Search for the cell housing the specified text and yield its (x, y) center coordinate. 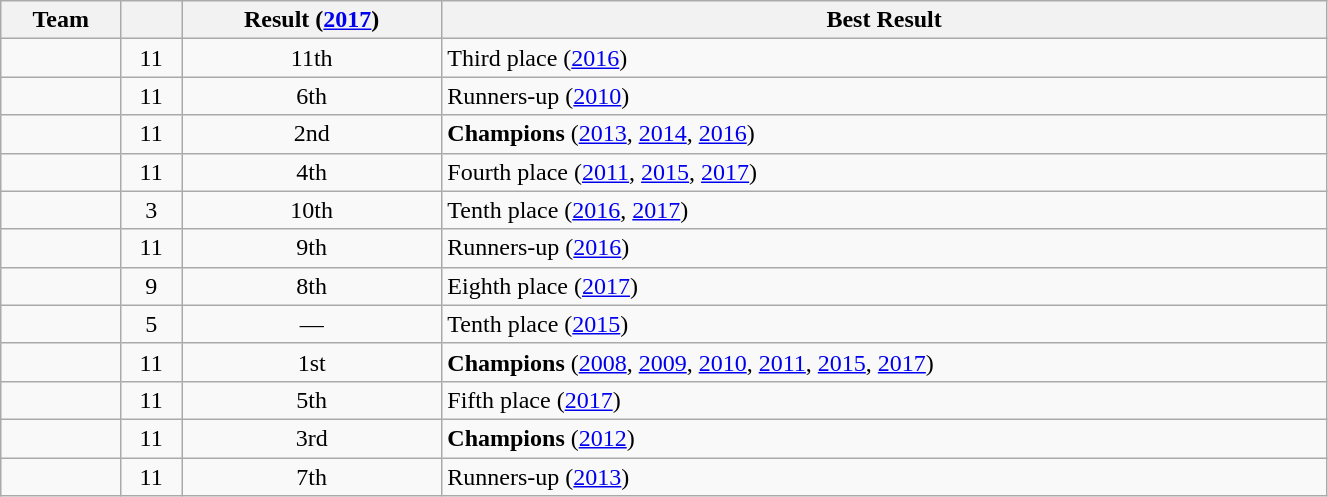
Champions (2008, 2009, 2010, 2011, 2015, 2017) (884, 362)
6th (312, 96)
Best Result (884, 20)
4th (312, 172)
Third place (2016) (884, 58)
Runners-up (2013) (884, 477)
11th (312, 58)
— (312, 324)
10th (312, 210)
1st (312, 362)
Champions (2012) (884, 438)
3 (152, 210)
Runners-up (2010) (884, 96)
2nd (312, 134)
Tenth place (2015) (884, 324)
Champions (2013, 2014, 2016) (884, 134)
Fifth place (2017) (884, 400)
8th (312, 286)
Tenth place (2016, 2017) (884, 210)
Runners-up (2016) (884, 248)
Eighth place (2017) (884, 286)
5 (152, 324)
3rd (312, 438)
Team (61, 20)
Result (2017) (312, 20)
9th (312, 248)
7th (312, 477)
5th (312, 400)
Fourth place (2011, 2015, 2017) (884, 172)
9 (152, 286)
